Detect which cell encompasses the target text, then output its (X, Y) center coordinate. 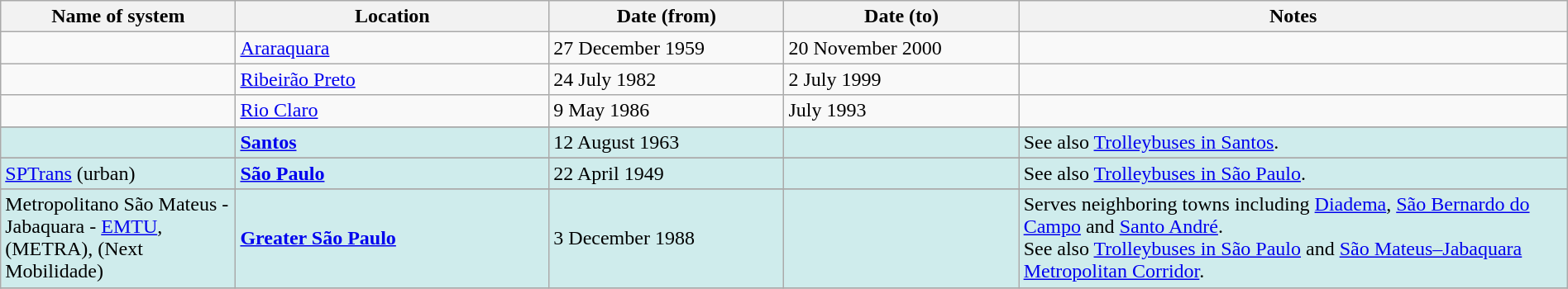
Rio Claro (392, 111)
Name of system (118, 17)
24 July 1982 (667, 79)
Ribeirão Preto (392, 79)
27 December 1959 (667, 48)
9 May 1986 (667, 111)
12 August 1963 (667, 142)
22 April 1949 (667, 173)
Date (to) (901, 17)
São Paulo (392, 173)
July 1993 (901, 111)
See also Trolleybuses in Santos. (1293, 142)
3 December 1988 (667, 238)
Date (from) (667, 17)
20 November 2000 (901, 48)
Location (392, 17)
Greater São Paulo (392, 238)
2 July 1999 (901, 79)
Araraquara (392, 48)
Notes (1293, 17)
Santos (392, 142)
Metropolitano São Mateus - Jabaquara - EMTU, (METRA), (Next Mobilidade) (118, 238)
SPTrans (urban) (118, 173)
See also Trolleybuses in São Paulo. (1293, 173)
